Provide the [X, Y] coordinate of the cell's center where the given text is located.  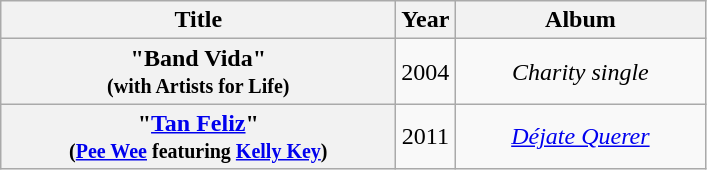
"Tan Feliz" (Pee Wee featuring Kelly Key) [198, 136]
Charity single [580, 72]
Album [580, 20]
Year [426, 20]
2004 [426, 72]
"Band Vida" (with Artists for Life) [198, 72]
Déjate Querer [580, 136]
Title [198, 20]
2011 [426, 136]
